Detect which cell encompasses the target text, then output its (x, y) center coordinate. 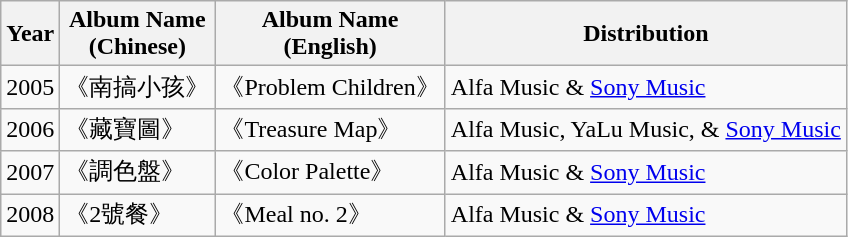
《Problem Children》 (330, 88)
《Treasure Map》 (330, 130)
Album Name(English) (330, 34)
2007 (30, 172)
Album Name(Chinese) (138, 34)
《Meal no. 2》 (330, 216)
《藏寶圖》 (138, 130)
《Color Palette》 (330, 172)
Year (30, 34)
《調色盤》 (138, 172)
2008 (30, 216)
2006 (30, 130)
Alfa Music, YaLu Music, & Sony Music (646, 130)
2005 (30, 88)
《2號餐》 (138, 216)
《南搞小孩》 (138, 88)
Distribution (646, 34)
